Search for the cell housing the specified text and yield its [x, y] center coordinate. 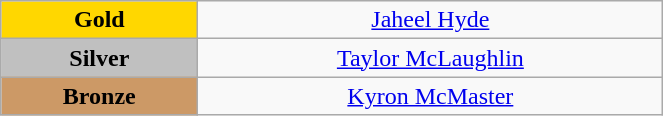
Bronze [100, 96]
Jaheel Hyde [430, 20]
Gold [100, 20]
Taylor McLaughlin [430, 58]
Silver [100, 58]
Kyron McMaster [430, 96]
